Detect which cell encompasses the target text, then output its (x, y) center coordinate. 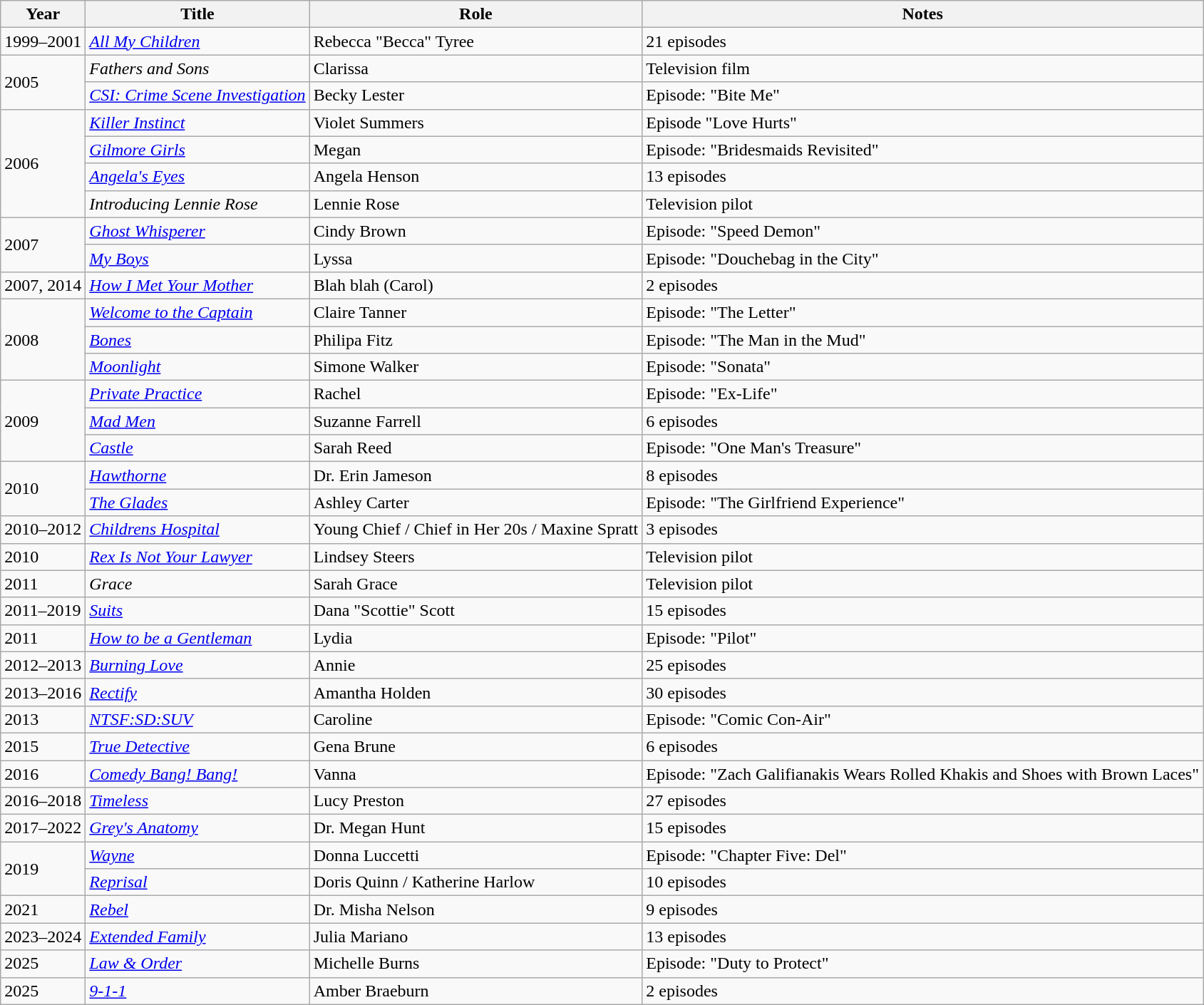
Doris Quinn / Katherine Harlow (476, 882)
Megan (476, 150)
Rex Is Not Your Lawyer (197, 557)
27 episodes (922, 801)
Simone Walker (476, 367)
Rachel (476, 394)
Extended Family (197, 937)
All My Children (197, 41)
2015 (43, 746)
2023–2024 (43, 937)
Gena Brune (476, 746)
Ashley Carter (476, 502)
Annie (476, 665)
My Boys (197, 258)
Sarah Reed (476, 448)
2011–2019 (43, 611)
Episode: "Comic Con-Air" (922, 719)
Dr. Erin Jameson (476, 475)
Claire Tanner (476, 312)
3 episodes (922, 530)
2013–2016 (43, 692)
Blah blah (Carol) (476, 285)
Sarah Grace (476, 584)
Gilmore Girls (197, 150)
Angela Henson (476, 177)
2008 (43, 339)
Year (43, 14)
Angela's Eyes (197, 177)
Cindy Brown (476, 231)
2012–2013 (43, 665)
Mad Men (197, 421)
Becky Lester (476, 96)
Episode "Love Hurts" (922, 123)
2006 (43, 163)
Episode: "One Man's Treasure" (922, 448)
Ghost Whisperer (197, 231)
9 episodes (922, 909)
30 episodes (922, 692)
Lydia (476, 638)
Michelle Burns (476, 964)
Philipa Fitz (476, 340)
Childrens Hospital (197, 530)
Lindsey Steers (476, 557)
Role (476, 14)
10 episodes (922, 882)
Timeless (197, 801)
Welcome to the Captain (197, 312)
Amantha Holden (476, 692)
2021 (43, 909)
Dana "Scottie" Scott (476, 611)
Reprisal (197, 882)
Burning Love (197, 665)
Episode: "Zach Galifianakis Wears Rolled Khakis and Shoes with Brown Laces" (922, 773)
Caroline (476, 719)
Rectify (197, 692)
Castle (197, 448)
Episode: "Bite Me" (922, 96)
2013 (43, 719)
How to be a Gentleman (197, 638)
Rebel (197, 909)
Episode: "Sonata" (922, 367)
9-1-1 (197, 991)
Television film (922, 68)
Amber Braeburn (476, 991)
Dr. Megan Hunt (476, 828)
2007, 2014 (43, 285)
Episode: "Duty to Protect" (922, 964)
Lennie Rose (476, 204)
Episode: "Douchebag in the City" (922, 258)
Young Chief / Chief in Her 20s / Maxine Spratt (476, 530)
Clarissa (476, 68)
Episode: "Bridesmaids Revisited" (922, 150)
Julia Mariano (476, 937)
Suits (197, 611)
Comedy Bang! Bang! (197, 773)
Episode: "The Letter" (922, 312)
Private Practice (197, 394)
Bones (197, 340)
Episode: "The Girlfriend Experience" (922, 502)
2016–2018 (43, 801)
True Detective (197, 746)
Killer Instinct (197, 123)
Suzanne Farrell (476, 421)
Moonlight (197, 367)
Episode: "Speed Demon" (922, 231)
Fathers and Sons (197, 68)
Title (197, 14)
Donna Luccetti (476, 855)
Hawthorne (197, 475)
The Glades (197, 502)
Episode: "Ex-Life" (922, 394)
Violet Summers (476, 123)
25 episodes (922, 665)
2016 (43, 773)
Lyssa (476, 258)
Grace (197, 584)
1999–2001 (43, 41)
2007 (43, 244)
Lucy Preston (476, 801)
Law & Order (197, 964)
2005 (43, 82)
Episode: "Chapter Five: Del" (922, 855)
Wayne (197, 855)
Introducing Lennie Rose (197, 204)
Dr. Misha Nelson (476, 909)
NTSF:SD:SUV (197, 719)
2009 (43, 421)
2017–2022 (43, 828)
21 episodes (922, 41)
Grey's Anatomy (197, 828)
How I Met Your Mother (197, 285)
2019 (43, 869)
Rebecca "Becca" Tyree (476, 41)
Notes (922, 14)
Vanna (476, 773)
CSI: Crime Scene Investigation (197, 96)
2010–2012 (43, 530)
Episode: "The Man in the Mud" (922, 340)
Episode: "Pilot" (922, 638)
8 episodes (922, 475)
